Provide the [x, y] coordinate of the cell's center where the given text is located.  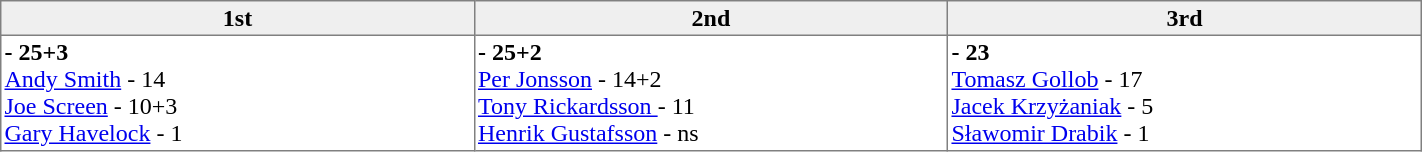
1st [238, 18]
- 25+3Andy Smith - 14Joe Screen - 10+3Gary Havelock - 1 [238, 93]
- 25+2Per Jonsson - 14+2Tony Rickardsson - 11Henrik Gustafsson - ns [710, 93]
2nd [710, 18]
- 23Tomasz Gollob - 17Jacek Krzyżaniak - 5Sławomir Drabik - 1 [1185, 93]
3rd [1185, 18]
